Identify which cell holds the provided text, then report its (X, Y) central coordinate. 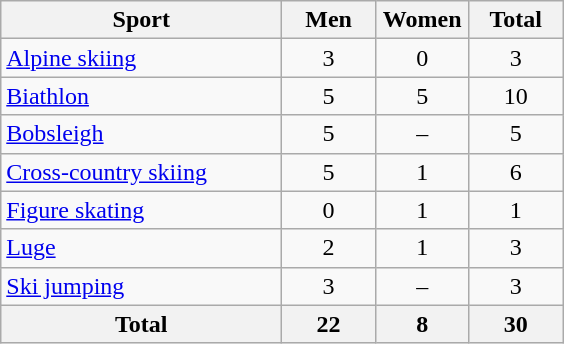
Alpine skiing (142, 58)
30 (516, 324)
Biathlon (142, 96)
Men (329, 20)
Sport (142, 20)
10 (516, 96)
Cross-country skiing (142, 172)
22 (329, 324)
8 (422, 324)
2 (329, 248)
Bobsleigh (142, 134)
Women (422, 20)
6 (516, 172)
Luge (142, 248)
Figure skating (142, 210)
Ski jumping (142, 286)
